Detect which cell encompasses the target text, then output its (X, Y) center coordinate. 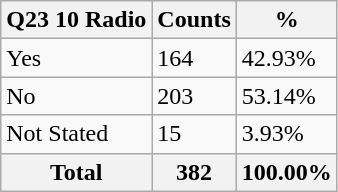
No (76, 96)
Total (76, 172)
% (286, 20)
Not Stated (76, 134)
164 (194, 58)
Counts (194, 20)
203 (194, 96)
53.14% (286, 96)
Q23 10 Radio (76, 20)
100.00% (286, 172)
382 (194, 172)
Yes (76, 58)
3.93% (286, 134)
15 (194, 134)
42.93% (286, 58)
